Search for the cell housing the specified text and yield its (X, Y) center coordinate. 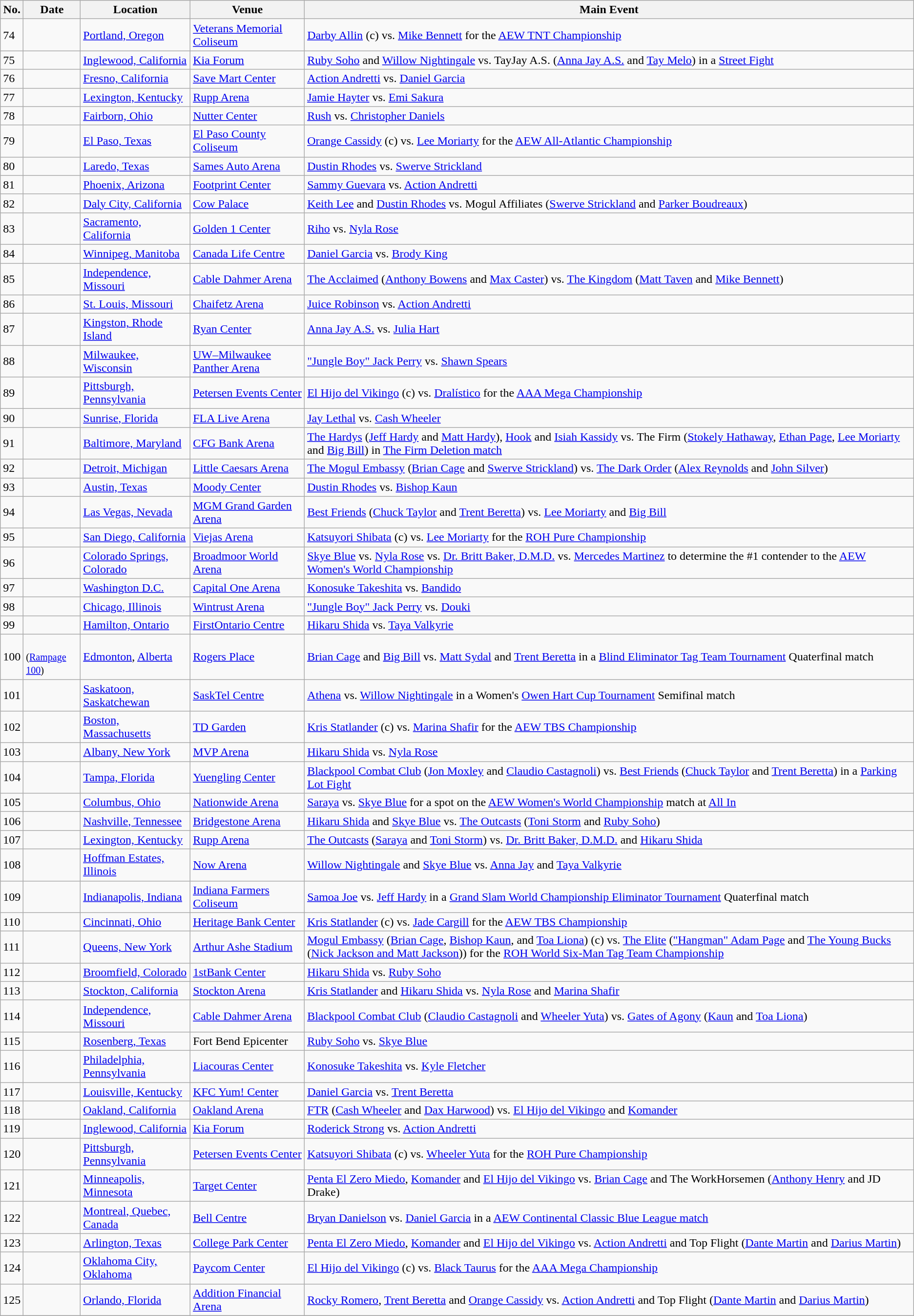
Nutter Center (248, 116)
74 (12, 35)
108 (12, 865)
82 (12, 203)
"Jungle Boy" Jack Perry vs. Shawn Spears (609, 361)
Cow Palace (248, 203)
77 (12, 97)
114 (12, 1016)
75 (12, 60)
Saskatoon, Saskatchewan (136, 695)
The Outcasts (Saraya and Toni Storm) vs. Dr. Britt Baker, D.M.D. and Hikaru Shida (609, 840)
CFG Bank Arena (248, 444)
84 (12, 254)
Nashville, Tennessee (136, 821)
97 (12, 588)
Kris Statlander and Hikaru Shida vs. Nyla Rose and Marina Shafir (609, 991)
88 (12, 361)
Oklahoma City, Oklahoma (136, 1268)
Hikaru Shida vs. Nyla Rose (609, 752)
TD Garden (248, 727)
The Mogul Embassy (Brian Cage and Swerve Strickland) vs. The Dark Order (Alex Reynolds and John Silver) (609, 468)
Blackpool Combat Club (Claudio Castagnoli and Wheeler Yuta) vs. Gates of Agony (Kaun and Toa Liona) (609, 1016)
Portland, Oregon (136, 35)
121 (12, 1186)
El Paso, Texas (136, 141)
Fresno, California (136, 79)
Hamilton, Ontario (136, 625)
83 (12, 229)
Phoenix, Arizona (136, 185)
FTR (Cash Wheeler and Dax Harwood) vs. El Hijo del Vikingo and Komander (609, 1110)
111 (12, 947)
113 (12, 991)
Fort Bend Epicenter (248, 1041)
118 (12, 1110)
116 (12, 1066)
Capital One Arena (248, 588)
Hikaru Shida vs. Ruby Soho (609, 972)
Bridgestone Arena (248, 821)
(Rampage 100) (52, 657)
Broadmoor World Arena (248, 563)
Laredo, Texas (136, 166)
Colorado Springs, Colorado (136, 563)
Wintrust Arena (248, 606)
109 (12, 897)
Broomfield, Colorado (136, 972)
Katsuyori Shibata (c) vs. Lee Moriarty for the ROH Pure Championship (609, 537)
91 (12, 444)
FLA Live Arena (248, 418)
94 (12, 512)
Yuengling Center (248, 778)
Hikaru Shida and Skye Blue vs. The Outcasts (Toni Storm and Ruby Soho) (609, 821)
99 (12, 625)
104 (12, 778)
Daniel Garcia vs. Trent Beretta (609, 1092)
Oakland, California (136, 1110)
Cincinnati, Ohio (136, 922)
115 (12, 1041)
100 (12, 657)
San Diego, California (136, 537)
103 (12, 752)
College Park Center (248, 1243)
Anna Jay A.S. vs. Julia Hart (609, 329)
Jay Lethal vs. Cash Wheeler (609, 418)
Main Event (609, 10)
80 (12, 166)
Ruby Soho and Willow Nightingale vs. TayJay A.S. (Anna Jay A.S. and Tay Melo) in a Street Fight (609, 60)
Blackpool Combat Club (Jon Moxley and Claudio Castagnoli) vs. Best Friends (Chuck Taylor and Trent Beretta) in a Parking Lot Fight (609, 778)
Kris Statlander (c) vs. Jade Cargill for the AEW TBS Championship (609, 922)
Orlando, Florida (136, 1299)
Riho vs. Nyla Rose (609, 229)
Ruby Soho vs. Skye Blue (609, 1041)
UW–Milwaukee Panther Arena (248, 361)
Moody Center (248, 487)
Baltimore, Maryland (136, 444)
98 (12, 606)
Montreal, Quebec, Canada (136, 1217)
Skye Blue vs. Nyla Rose vs. Dr. Britt Baker, D.M.D. vs. Mercedes Martinez to determine the #1 contender to the AEW Women's World Championship (609, 563)
Chicago, Illinois (136, 606)
107 (12, 840)
KFC Yum! Center (248, 1092)
Brian Cage and Big Bill vs. Matt Sydal and Trent Beretta in a Blind Eliminator Tag Team Tournament Quaterfinal match (609, 657)
125 (12, 1299)
Stockton Arena (248, 991)
Sames Auto Arena (248, 166)
Darby Allin (c) vs. Mike Bennett for the AEW TNT Championship (609, 35)
79 (12, 141)
87 (12, 329)
Arlington, Texas (136, 1243)
Nationwide Arena (248, 803)
Rocky Romero, Trent Beretta and Orange Cassidy vs. Action Andretti and Top Flight (Dante Martin and Darius Martin) (609, 1299)
Konosuke Takeshita vs. Bandido (609, 588)
90 (12, 418)
1stBank Center (248, 972)
110 (12, 922)
85 (12, 278)
93 (12, 487)
Sammy Guevara vs. Action Andretti (609, 185)
Detroit, Michigan (136, 468)
Rosenberg, Texas (136, 1041)
Footprint Center (248, 185)
Bell Centre (248, 1217)
Chaifetz Arena (248, 304)
MVP Arena (248, 752)
Canada Life Centre (248, 254)
Juice Robinson vs. Action Andretti (609, 304)
Washington D.C. (136, 588)
Winnipeg, Manitoba (136, 254)
Keith Lee and Dustin Rhodes vs. Mogul Affiliates (Swerve Strickland and Parker Boudreaux) (609, 203)
Hoffman Estates, Illinois (136, 865)
Target Center (248, 1186)
Tampa, Florida (136, 778)
122 (12, 1217)
Little Caesars Arena (248, 468)
Fairborn, Ohio (136, 116)
Sunrise, Florida (136, 418)
Samoa Joe vs. Jeff Hardy in a Grand Slam World Championship Eliminator Tournament Quaterfinal match (609, 897)
Liacouras Center (248, 1066)
Konosuke Takeshita vs. Kyle Fletcher (609, 1066)
Katsuyori Shibata (c) vs. Wheeler Yuta for the ROH Pure Championship (609, 1154)
92 (12, 468)
Now Arena (248, 865)
Ryan Center (248, 329)
78 (12, 116)
Queens, New York (136, 947)
Bryan Danielson vs. Daniel Garcia in a AEW Continental Classic Blue League match (609, 1217)
The Acclaimed (Anthony Bowens and Max Caster) vs. The Kingdom (Matt Taven and Mike Bennett) (609, 278)
Dustin Rhodes vs. Swerve Strickland (609, 166)
Indianapolis, Indiana (136, 897)
El Paso County Coliseum (248, 141)
Penta El Zero Miedo, Komander and El Hijo del Vikingo vs. Brian Cage and The WorkHorsemen (Anthony Henry and JD Drake) (609, 1186)
Location (136, 10)
81 (12, 185)
Willow Nightingale and Skye Blue vs. Anna Jay and Taya Valkyrie (609, 865)
MGM Grand Garden Arena (248, 512)
Albany, New York (136, 752)
Kris Statlander (c) vs. Marina Shafir for the AEW TBS Championship (609, 727)
Arthur Ashe Stadium (248, 947)
Veterans Memorial Coliseum (248, 35)
Indiana Farmers Coliseum (248, 897)
112 (12, 972)
Sacramento, California (136, 229)
Minneapolis, Minnesota (136, 1186)
124 (12, 1268)
Dustin Rhodes vs. Bishop Kaun (609, 487)
Paycom Center (248, 1268)
Edmonton, Alberta (136, 657)
106 (12, 821)
86 (12, 304)
96 (12, 563)
Austin, Texas (136, 487)
St. Louis, Missouri (136, 304)
No. (12, 10)
El Hijo del Vikingo (c) vs. Black Taurus for the AAA Mega Championship (609, 1268)
Boston, Massachusetts (136, 727)
76 (12, 79)
Kingston, Rhode Island (136, 329)
117 (12, 1092)
105 (12, 803)
95 (12, 537)
Venue (248, 10)
Save Mart Center (248, 79)
Addition Financial Arena (248, 1299)
Daniel Garcia vs. Brody King (609, 254)
Louisville, Kentucky (136, 1092)
Athena vs. Willow Nightingale in a Women's Owen Hart Cup Tournament Semifinal match (609, 695)
Date (52, 10)
Viejas Arena (248, 537)
Saraya vs. Skye Blue for a spot on the AEW Women's World Championship match at All In (609, 803)
Best Friends (Chuck Taylor and Trent Beretta) vs. Lee Moriarty and Big Bill (609, 512)
Oakland Arena (248, 1110)
123 (12, 1243)
Action Andretti vs. Daniel Garcia (609, 79)
Heritage Bank Center (248, 922)
120 (12, 1154)
Jamie Hayter vs. Emi Sakura (609, 97)
102 (12, 727)
Orange Cassidy (c) vs. Lee Moriarty for the AEW All-Atlantic Championship (609, 141)
Columbus, Ohio (136, 803)
Golden 1 Center (248, 229)
89 (12, 393)
Hikaru Shida vs. Taya Valkyrie (609, 625)
El Hijo del Vikingo (c) vs. Dralístico for the AAA Mega Championship (609, 393)
119 (12, 1129)
Daly City, California (136, 203)
"Jungle Boy" Jack Perry vs. Douki (609, 606)
Rush vs. Christopher Daniels (609, 116)
Penta El Zero Miedo, Komander and El Hijo del Vikingo vs. Action Andretti and Top Flight (Dante Martin and Darius Martin) (609, 1243)
Stockton, California (136, 991)
Milwaukee, Wisconsin (136, 361)
SaskTel Centre (248, 695)
Roderick Strong vs. Action Andretti (609, 1129)
101 (12, 695)
FirstOntario Centre (248, 625)
Philadelphia, Pennsylvania (136, 1066)
Rogers Place (248, 657)
Las Vegas, Nevada (136, 512)
